Determine the [x, y] coordinate at the center of the cell enclosing the given text.  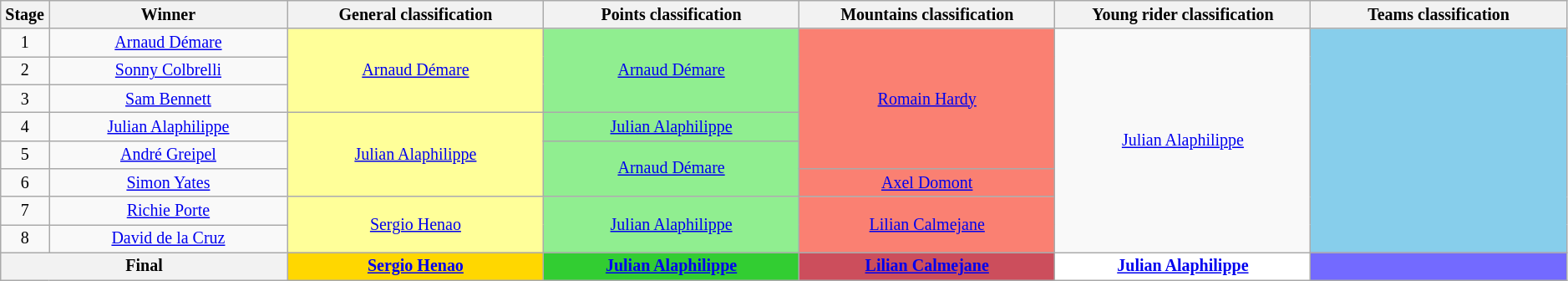
5 [25, 154]
Winner [169, 15]
David de la Cruz [169, 239]
General classification [415, 15]
Final [145, 266]
Romain Hardy [927, 99]
André Greipel [169, 154]
8 [25, 239]
Simon Yates [169, 182]
Richie Porte [169, 211]
Teams classification [1439, 15]
6 [25, 182]
Axel Domont [927, 182]
Mountains classification [927, 15]
Sam Bennett [169, 99]
Sonny Colbrelli [169, 70]
Points classification [671, 15]
2 [25, 70]
Young rider classification [1183, 15]
7 [25, 211]
Stage [25, 15]
1 [25, 43]
4 [25, 127]
3 [25, 99]
